For the text-containing cell, return its midpoint in [x, y] coordinate format. 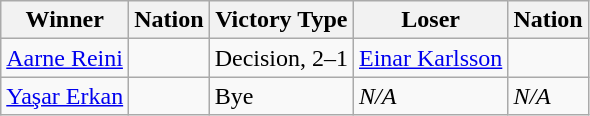
Yaşar Erkan [65, 96]
Decision, 2–1 [281, 58]
Einar Karlsson [430, 58]
Aarne Reini [65, 58]
Bye [281, 96]
Loser [430, 20]
Victory Type [281, 20]
Winner [65, 20]
